Return [x, y] of the center of cell containing provided text 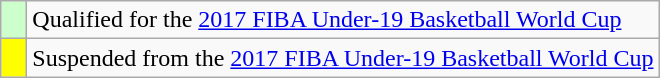
Suspended from the 2017 FIBA Under-19 Basketball World Cup [343, 58]
Qualified for the 2017 FIBA Under-19 Basketball World Cup [343, 20]
